Identify which cell holds the provided text, then report its (x, y) central coordinate. 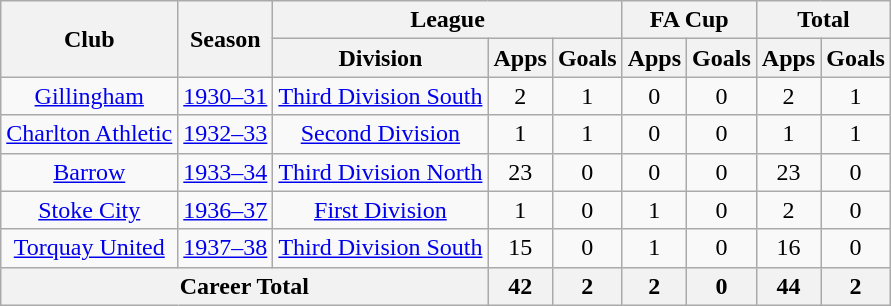
Division (380, 58)
Career Total (244, 286)
44 (788, 286)
League (448, 20)
Stoke City (90, 210)
Torquay United (90, 248)
Second Division (380, 134)
15 (520, 248)
Third Division North (380, 172)
Season (226, 39)
1933–34 (226, 172)
1937–38 (226, 248)
Gillingham (90, 96)
Barrow (90, 172)
Charlton Athletic (90, 134)
FA Cup (689, 20)
1930–31 (226, 96)
Club (90, 39)
Total (823, 20)
1936–37 (226, 210)
First Division (380, 210)
16 (788, 248)
1932–33 (226, 134)
42 (520, 286)
